From the cell containing the given text, extract its center point as [x, y] coordinate. 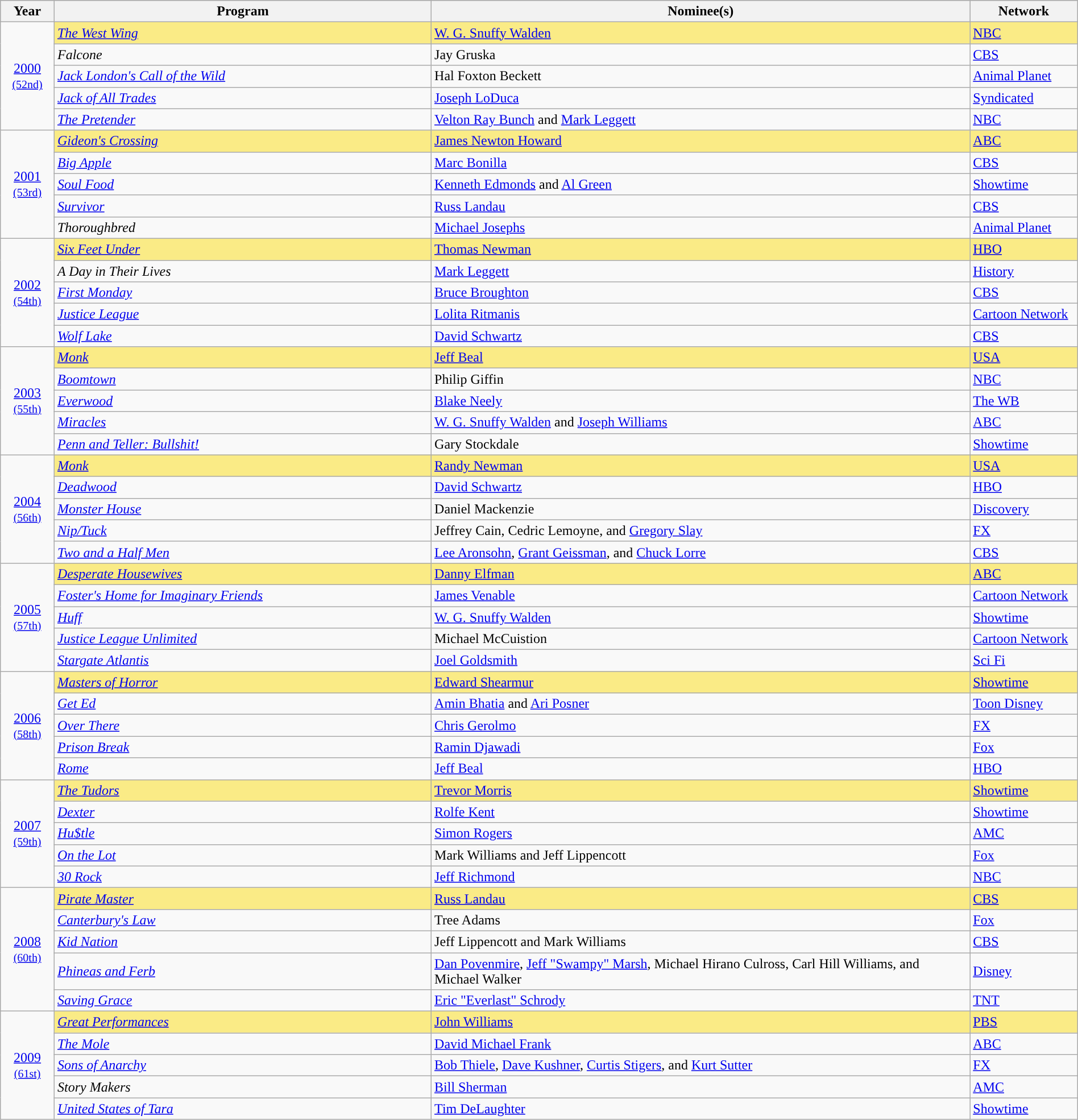
The Tudors [242, 790]
Jay Gruska [700, 55]
Justice League [242, 314]
Program [242, 11]
Joseph LoDuca [700, 98]
Sci Fi [1023, 661]
2002(54th) [27, 292]
Michael Josephs [700, 227]
Huff [242, 617]
Masters of Horror [242, 682]
2001(53rd) [27, 184]
2009(61st) [27, 1065]
Philip Giffin [700, 379]
Thomas Newman [700, 249]
Kid Nation [242, 941]
Bill Sherman [700, 1087]
Phineas and Ferb [242, 971]
Penn and Teller: Bullshit! [242, 444]
Michael McCuistion [700, 639]
Nominee(s) [700, 11]
Joel Goldsmith [700, 661]
2003(55th) [27, 401]
Jeff Lippencott and Mark Williams [700, 941]
Toon Disney [1023, 704]
Marc Bonilla [700, 163]
Stargate Atlantis [242, 661]
Hu$tle [242, 833]
Miracles [242, 422]
Edward Shearmur [700, 682]
Tree Adams [700, 920]
30 Rock [242, 877]
Story Makers [242, 1087]
Get Ed [242, 704]
Gideon's Crossing [242, 141]
The WB [1023, 401]
Gary Stockdale [700, 444]
The Pretender [242, 119]
Daniel Mackenzie [700, 509]
Jack London's Call of the Wild [242, 76]
Trevor Morris [700, 790]
Jack of All Trades [242, 98]
Chris Gerolmo [700, 725]
Velton Ray Bunch and Mark Leggett [700, 119]
Year [27, 11]
TNT [1023, 1001]
Hal Foxton Beckett [700, 76]
Pirate Master [242, 898]
Wolf Lake [242, 336]
Lee Aronsohn, Grant Geissman, and Chuck Lorre [700, 552]
Amin Bhatia and Ari Posner [700, 704]
Ramin Djawadi [700, 747]
Jeff Richmond [700, 877]
Simon Rogers [700, 833]
Great Performances [242, 1022]
Canterbury's Law [242, 920]
Nip/Tuck [242, 530]
The West Wing [242, 33]
A Day in Their Lives [242, 271]
Syndicated [1023, 98]
2005(57th) [27, 617]
W. G. Snuffy Walden and Joseph Williams [700, 422]
Soul Food [242, 184]
Bruce Broughton [700, 293]
Falcone [242, 55]
Saving Grace [242, 1001]
2008(60th) [27, 949]
On the Lot [242, 855]
Rolfe Kent [700, 812]
Kenneth Edmonds and Al Green [700, 184]
2006(58th) [27, 725]
Lolita Ritmanis [700, 314]
Mark Leggett [700, 271]
Randy Newman [700, 466]
Dexter [242, 812]
John Williams [700, 1022]
History [1023, 271]
Justice League Unlimited [242, 639]
Jeffrey Cain, Cedric Lemoyne, and Gregory Slay [700, 530]
James Newton Howard [700, 141]
Everwood [242, 401]
Over There [242, 725]
2007(59th) [27, 833]
Boomtown [242, 379]
Disney [1023, 971]
Thoroughbred [242, 227]
Eric "Everlast" Schrody [700, 1001]
First Monday [242, 293]
Six Feet Under [242, 249]
Tim DeLaughter [700, 1109]
2004(56th) [27, 509]
Monster House [242, 509]
Desperate Housewives [242, 574]
Dan Povenmire, Jeff "Swampy" Marsh, Michael Hirano Culross, Carl Hill Williams, and Michael Walker [700, 971]
Two and a Half Men [242, 552]
Blake Neely [700, 401]
Danny Elfman [700, 574]
James Venable [700, 595]
Sons of Anarchy [242, 1065]
Deadwood [242, 487]
Mark Williams and Jeff Lippencott [700, 855]
Network [1023, 11]
PBS [1023, 1022]
United States of Tara [242, 1109]
The Mole [242, 1044]
2000(52nd) [27, 76]
Foster's Home for Imaginary Friends [242, 595]
Prison Break [242, 747]
Bob Thiele, Dave Kushner, Curtis Stigers, and Kurt Sutter [700, 1065]
Big Apple [242, 163]
Rome [242, 769]
David Michael Frank [700, 1044]
Survivor [242, 206]
Discovery [1023, 509]
